Identify which cell holds the provided text, then report its [X, Y] central coordinate. 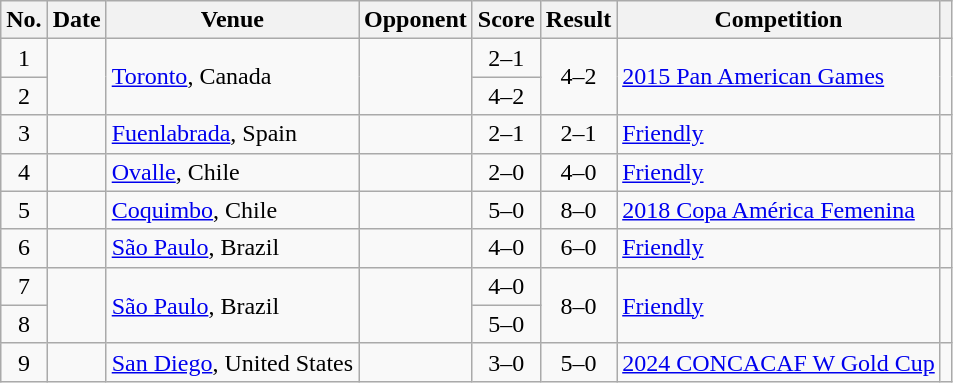
Toronto, Canada [232, 77]
3 [24, 134]
6 [24, 248]
6–0 [578, 248]
5 [24, 210]
Fuenlabrada, Spain [232, 134]
2015 Pan American Games [779, 77]
Ovalle, Chile [232, 172]
Competition [779, 20]
7 [24, 286]
2–0 [506, 172]
8 [24, 324]
9 [24, 362]
4 [24, 172]
Venue [232, 20]
No. [24, 20]
San Diego, United States [232, 362]
Score [506, 20]
Result [578, 20]
2018 Copa América Femenina [779, 210]
2024 CONCACAF W Gold Cup [779, 362]
Opponent [416, 20]
3–0 [506, 362]
1 [24, 58]
Date [76, 20]
2 [24, 96]
Coquimbo, Chile [232, 210]
